From the cell containing the given text, extract its center point as (x, y) coordinate. 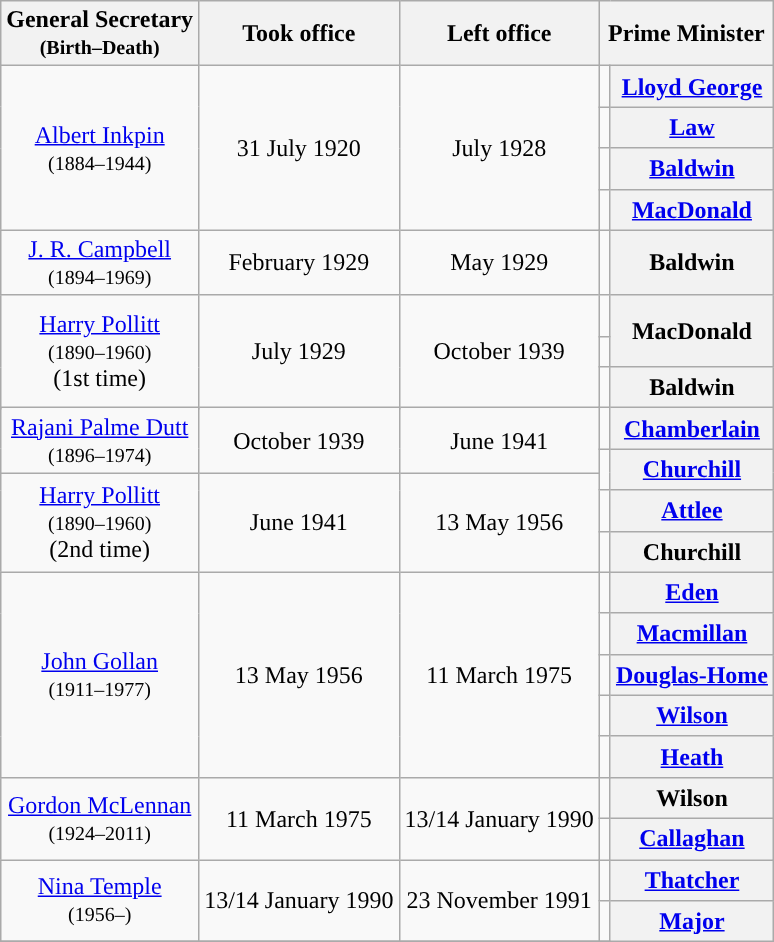
Prime Minister (686, 34)
Callaghan (692, 838)
John Gollan(1911–1977) (100, 674)
Harry Pollitt(1890–1960)(2nd time) (100, 522)
J. R. Campbell(1894–1969) (100, 262)
Eden (692, 592)
Rajani Palme Dutt(1896–1974) (100, 440)
Chamberlain (692, 428)
Major (692, 922)
Law (692, 128)
31 July 1920 (299, 148)
General Secretary(Birth–Death) (100, 34)
July 1929 (299, 352)
Macmillan (692, 634)
Thatcher (692, 880)
Took office (299, 34)
Heath (692, 756)
July 1928 (499, 148)
February 1929 (299, 262)
Harry Pollitt(1890–1960)(1st time) (100, 352)
May 1929 (499, 262)
Gordon McLennan (1924–2011) (100, 818)
Douglas-Home (692, 674)
Albert Inkpin(1884–1944) (100, 148)
Left office (499, 34)
Lloyd George (692, 86)
Attlee (692, 510)
23 November 1991 (499, 901)
Nina Temple(1956–) (100, 901)
